Find where the given text appears and provide that cell's center as (X, Y) coordinate. 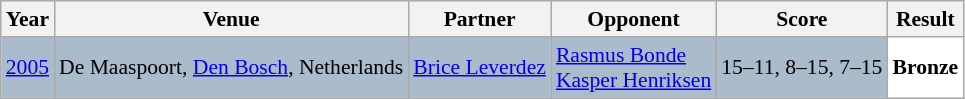
De Maaspoort, Den Bosch, Netherlands (231, 68)
Year (28, 19)
Score (802, 19)
Bronze (925, 68)
Venue (231, 19)
Partner (480, 19)
Opponent (634, 19)
15–11, 8–15, 7–15 (802, 68)
2005 (28, 68)
Brice Leverdez (480, 68)
Result (925, 19)
Rasmus Bonde Kasper Henriksen (634, 68)
